Find where the given text appears and provide that cell's center as [x, y] coordinate. 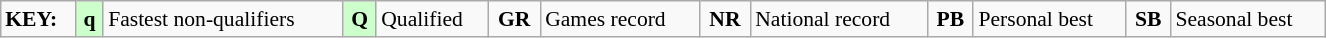
PB [950, 19]
q [90, 19]
KEY: [38, 19]
Fastest non-qualifiers [223, 19]
GR [514, 19]
Qualified [432, 19]
NR [725, 19]
SB [1148, 19]
National record [838, 19]
Personal best [1049, 19]
Seasonal best [1248, 19]
Q [360, 19]
Games record [620, 19]
